Search for the cell housing the specified text and yield its [X, Y] center coordinate. 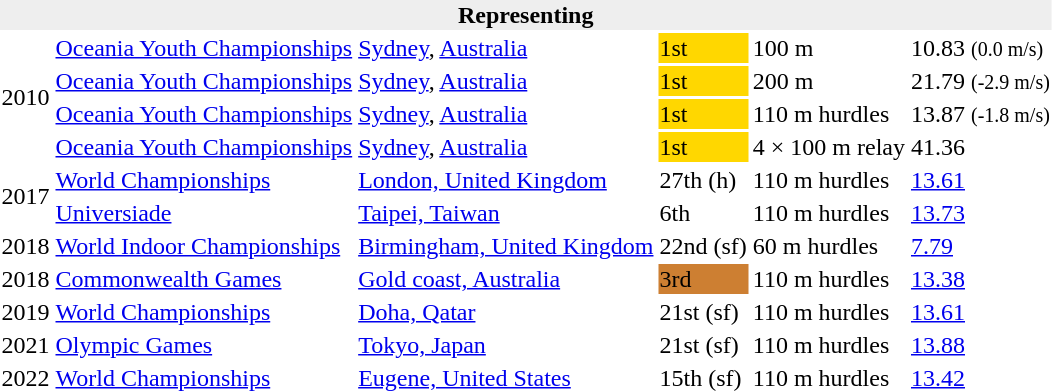
2021 [26, 345]
13.87 (-1.8 m/s) [980, 114]
Olympic Games [204, 345]
Gold coast, Australia [506, 279]
Tokyo, Japan [506, 345]
60 m hurdles [828, 246]
27th (h) [703, 180]
World Indoor Championships [204, 246]
22nd (sf) [703, 246]
13.38 [980, 279]
21.79 (-2.9 m/s) [980, 81]
Taipei, Taiwan [506, 213]
7.79 [980, 246]
2019 [26, 312]
2017 [26, 196]
100 m [828, 48]
13.88 [980, 345]
London, United Kingdom [506, 180]
Commonwealth Games [204, 279]
Doha, Qatar [506, 312]
41.36 [980, 147]
10.83 (0.0 m/s) [980, 48]
2010 [26, 98]
Birmingham, United Kingdom [506, 246]
3rd [703, 279]
Universiade [204, 213]
Representing [526, 15]
200 m [828, 81]
4 × 100 m relay [828, 147]
6th [703, 213]
13.73 [980, 213]
